Output the [X, Y] coordinate of the center of the cell containing the given text.  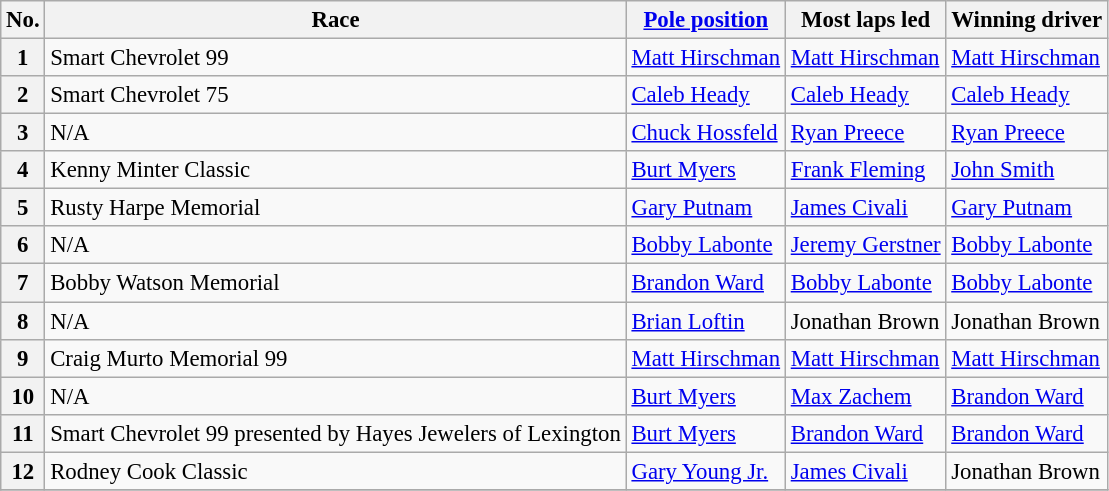
6 [23, 245]
Craig Murto Memorial 99 [336, 358]
11 [23, 433]
Bobby Watson Memorial [336, 283]
7 [23, 283]
Brian Loftin [706, 321]
Gary Young Jr. [706, 471]
Smart Chevrolet 99 presented by Hayes Jewelers of Lexington [336, 433]
Rodney Cook Classic [336, 471]
5 [23, 208]
12 [23, 471]
4 [23, 170]
2 [23, 95]
Pole position [706, 20]
Race [336, 20]
3 [23, 133]
Winning driver [1026, 20]
Chuck Hossfeld [706, 133]
9 [23, 358]
Max Zachem [866, 396]
Smart Chevrolet 75 [336, 95]
10 [23, 396]
John Smith [1026, 170]
Frank Fleming [866, 170]
Most laps led [866, 20]
8 [23, 321]
1 [23, 58]
Rusty Harpe Memorial [336, 208]
Smart Chevrolet 99 [336, 58]
Jeremy Gerstner [866, 245]
No. [23, 20]
Kenny Minter Classic [336, 170]
